Capture the cell that displays the provided text and extract its (X, Y) central coordinate. 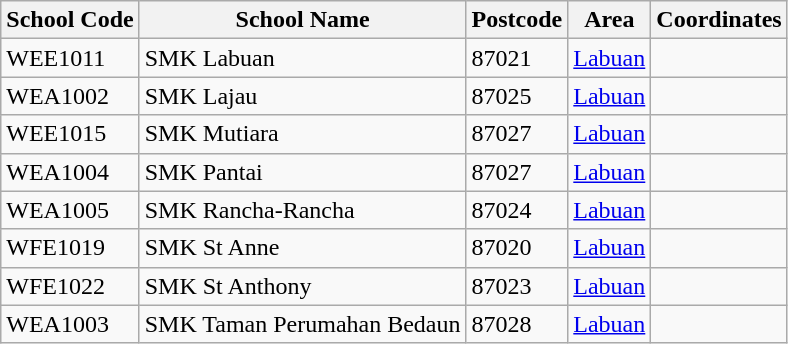
WFE1022 (70, 286)
WEE1011 (70, 58)
87023 (517, 286)
Postcode (517, 20)
WEA1002 (70, 96)
87025 (517, 96)
SMK St Anthony (302, 286)
87024 (517, 210)
SMK Taman Perumahan Bedaun (302, 324)
SMK Rancha-Rancha (302, 210)
SMK St Anne (302, 248)
SMK Pantai (302, 172)
WFE1019 (70, 248)
School Name (302, 20)
WEA1005 (70, 210)
WEA1004 (70, 172)
School Code (70, 20)
SMK Mutiara (302, 134)
87021 (517, 58)
SMK Labuan (302, 58)
WEE1015 (70, 134)
WEA1003 (70, 324)
87028 (517, 324)
SMK Lajau (302, 96)
87020 (517, 248)
Coordinates (719, 20)
Area (610, 20)
